Detect which cell encompasses the target text, then output its (x, y) center coordinate. 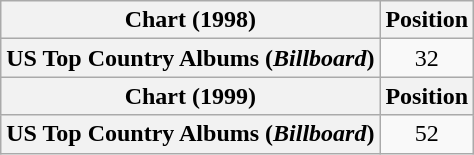
Chart (1998) (190, 20)
52 (427, 134)
Chart (1999) (190, 96)
32 (427, 58)
